Identify which cell holds the provided text, then report its [X, Y] central coordinate. 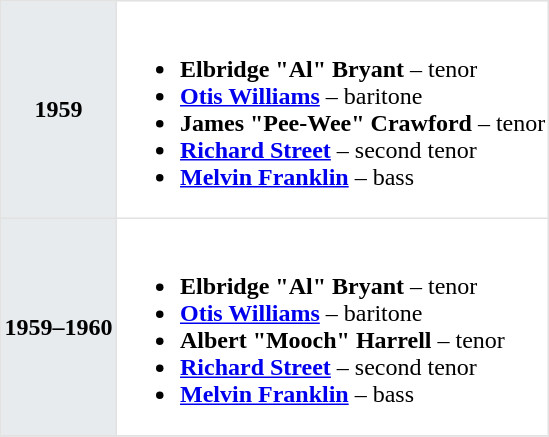
1959–1960 [59, 327]
Elbridge "Al" Bryant – tenorOtis Williams – baritoneAlbert "Mooch" Harrell – tenorRichard Street – second tenorMelvin Franklin – bass [332, 327]
Elbridge "Al" Bryant – tenorOtis Williams – baritoneJames "Pee-Wee" Crawford – tenorRichard Street – second tenorMelvin Franklin – bass [332, 110]
1959 [59, 110]
